From the cell containing the given text, extract its center point as [x, y] coordinate. 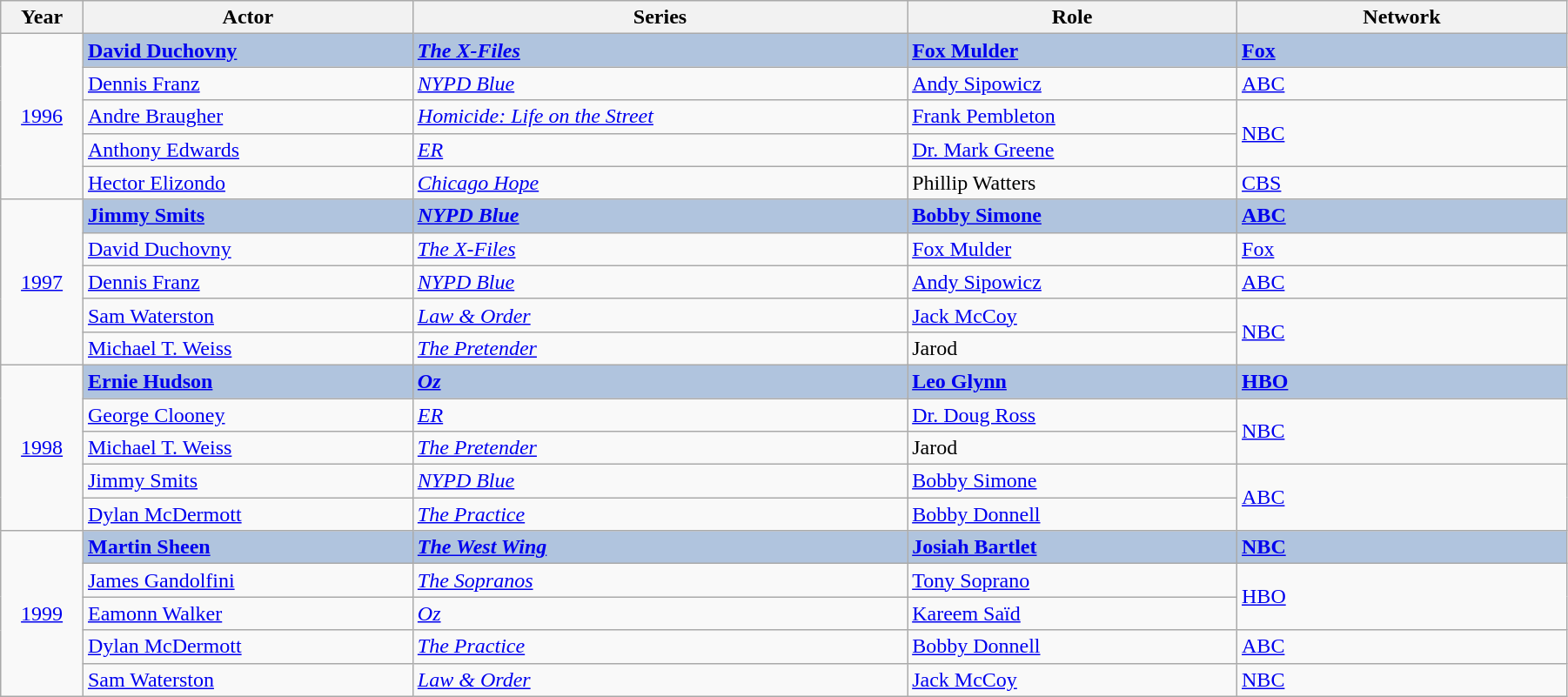
Actor [247, 17]
The West Wing [660, 547]
1997 [42, 282]
The Sopranos [660, 580]
Series [660, 17]
Josiah Bartlet [1072, 547]
Eamonn Walker [247, 613]
Chicago Hope [660, 183]
Tony Soprano [1072, 580]
1998 [42, 447]
Phillip Watters [1072, 183]
CBS [1403, 183]
Anthony Edwards [247, 150]
Leo Glynn [1072, 381]
Year [42, 17]
Frank Pembleton [1072, 117]
Dr. Doug Ross [1072, 415]
James Gandolfini [247, 580]
1996 [42, 117]
Martin Sheen [247, 547]
1999 [42, 613]
Ernie Hudson [247, 381]
Network [1403, 17]
Hector Elizondo [247, 183]
Andre Braugher [247, 117]
Role [1072, 17]
Kareem Saïd [1072, 613]
Dr. Mark Greene [1072, 150]
George Clooney [247, 415]
Homicide: Life on the Street [660, 117]
